Capture the cell that displays the provided text and extract its [X, Y] central coordinate. 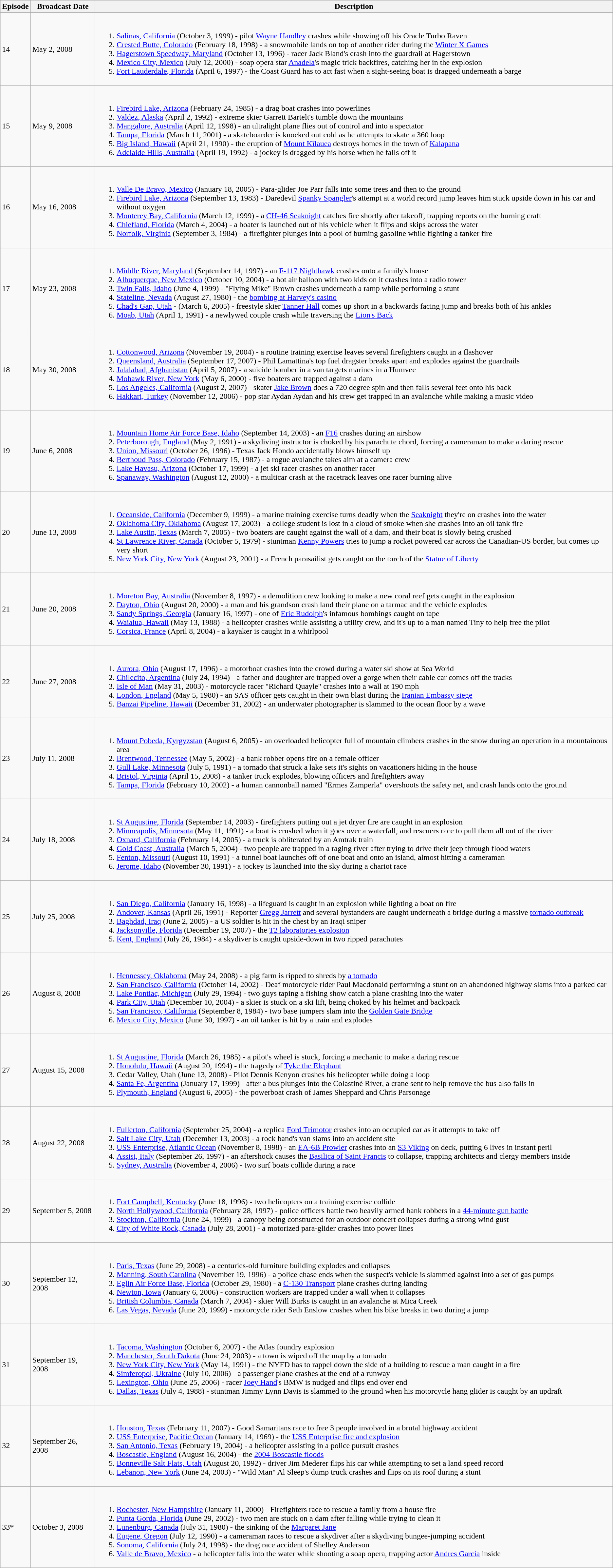
20 [15, 532]
September 19, 2008 [63, 1365]
July 18, 2008 [63, 840]
Broadcast Date [63, 7]
May 2, 2008 [63, 49]
14 [15, 49]
Episode [15, 7]
June 13, 2008 [63, 532]
August 22, 2008 [63, 1143]
August 8, 2008 [63, 994]
May 23, 2008 [63, 288]
22 [15, 682]
June 20, 2008 [63, 609]
August 15, 2008 [63, 1070]
21 [15, 609]
15 [15, 126]
29 [15, 1211]
September 26, 2008 [63, 1446]
May 16, 2008 [63, 207]
28 [15, 1143]
23 [15, 758]
25 [15, 916]
19 [15, 451]
June 6, 2008 [63, 451]
32 [15, 1446]
May 30, 2008 [63, 370]
18 [15, 370]
Description [354, 7]
33* [15, 1527]
27 [15, 1070]
16 [15, 207]
24 [15, 840]
May 9, 2008 [63, 126]
30 [15, 1283]
31 [15, 1365]
17 [15, 288]
July 25, 2008 [63, 916]
July 11, 2008 [63, 758]
September 12, 2008 [63, 1283]
June 27, 2008 [63, 682]
26 [15, 994]
September 5, 2008 [63, 1211]
October 3, 2008 [63, 1527]
